Scan for the cell matching the given text and deliver its [x, y] coordinate at center. 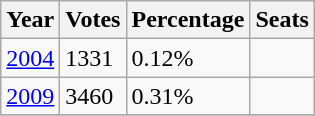
Year [30, 20]
3460 [93, 96]
Percentage [188, 20]
2004 [30, 58]
0.31% [188, 96]
2009 [30, 96]
0.12% [188, 58]
Seats [282, 20]
1331 [93, 58]
Votes [93, 20]
